Search for the cell housing the specified text and yield its (x, y) center coordinate. 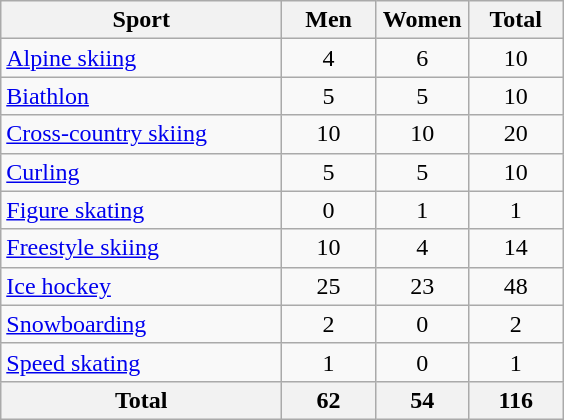
Sport (142, 20)
Freestyle skiing (142, 248)
116 (516, 400)
Biathlon (142, 96)
48 (516, 286)
25 (329, 286)
62 (329, 400)
6 (422, 58)
54 (422, 400)
Curling (142, 172)
Figure skating (142, 210)
Speed skating (142, 362)
Cross-country skiing (142, 134)
Men (329, 20)
14 (516, 248)
Alpine skiing (142, 58)
Women (422, 20)
20 (516, 134)
Ice hockey (142, 286)
Snowboarding (142, 324)
23 (422, 286)
